Identify which cell holds the provided text, then report its (x, y) central coordinate. 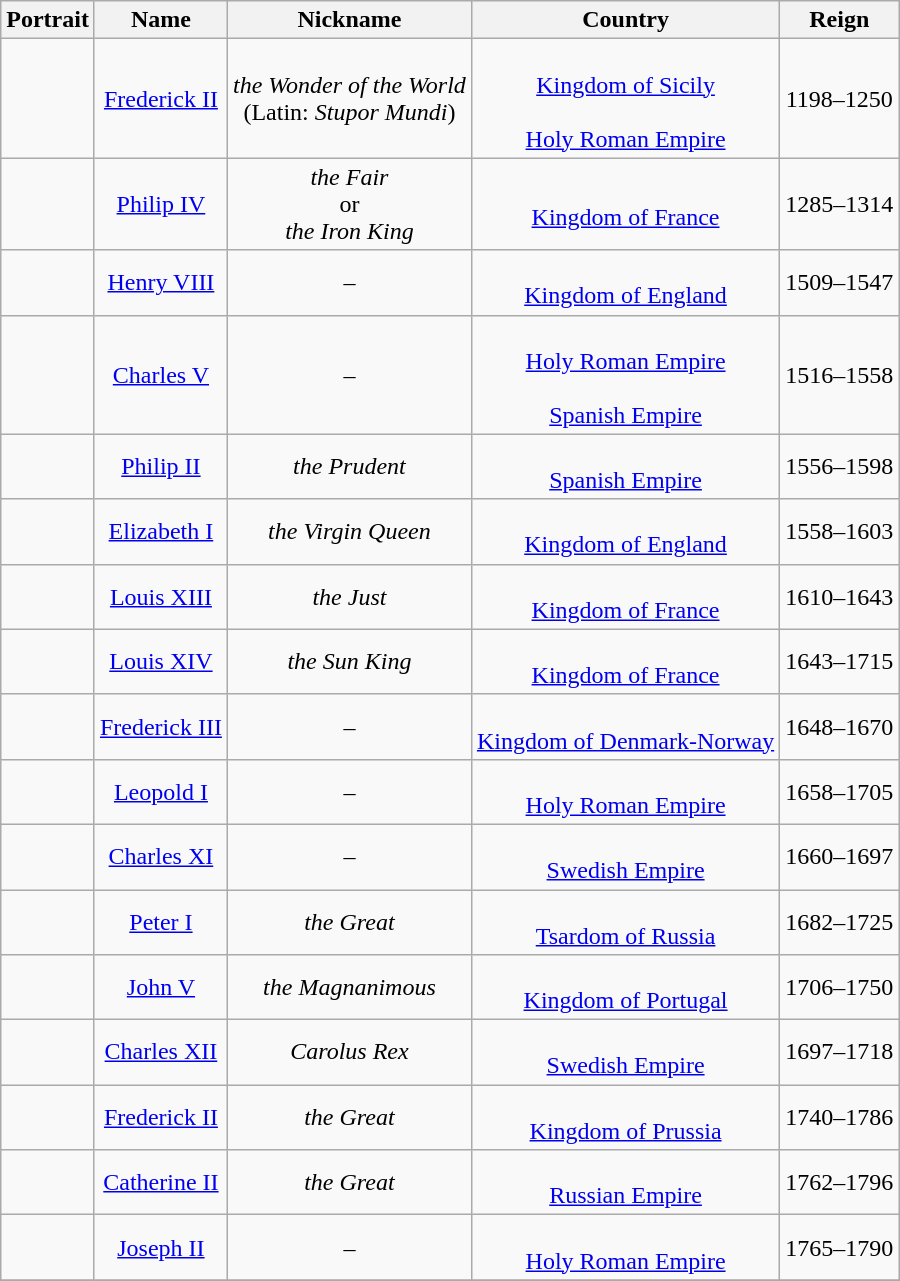
the Magnanimous (349, 988)
Country (625, 20)
Russian Empire (625, 1182)
Joseph II (160, 1248)
1516–1558 (840, 374)
1660–1697 (840, 856)
Louis XIV (160, 662)
Tsardom of Russia (625, 922)
the Prudent (349, 466)
1658–1705 (840, 792)
the Virgin Queen (349, 532)
1648–1670 (840, 726)
Kingdom of Denmark-Norway (625, 726)
John V (160, 988)
1740–1786 (840, 1118)
the Sun King (349, 662)
Kingdom of SicilyHoly Roman Empire (625, 98)
Frederick III (160, 726)
1509–1547 (840, 282)
Henry VIII (160, 282)
Nickname (349, 20)
Portrait (48, 20)
Carolus Rex (349, 1052)
Holy Roman EmpireSpanish Empire (625, 374)
Elizabeth I (160, 532)
1198–1250 (840, 98)
Charles XII (160, 1052)
1558–1603 (840, 532)
Leopold I (160, 792)
Kingdom of Prussia (625, 1118)
1682–1725 (840, 922)
1762–1796 (840, 1182)
1643–1715 (840, 662)
the Just (349, 596)
Kingdom of Portugal (625, 988)
Catherine II (160, 1182)
Charles V (160, 374)
1706–1750 (840, 988)
the Wonder of the World(Latin: Stupor Mundi) (349, 98)
Charles XI (160, 856)
Philip II (160, 466)
Reign (840, 20)
1697–1718 (840, 1052)
the Fairorthe Iron King (349, 204)
Louis XIII (160, 596)
Philip IV (160, 204)
Peter I (160, 922)
1765–1790 (840, 1248)
1610–1643 (840, 596)
1556–1598 (840, 466)
Name (160, 20)
1285–1314 (840, 204)
Spanish Empire (625, 466)
